For the text-containing cell, return its midpoint in [X, Y] coordinate format. 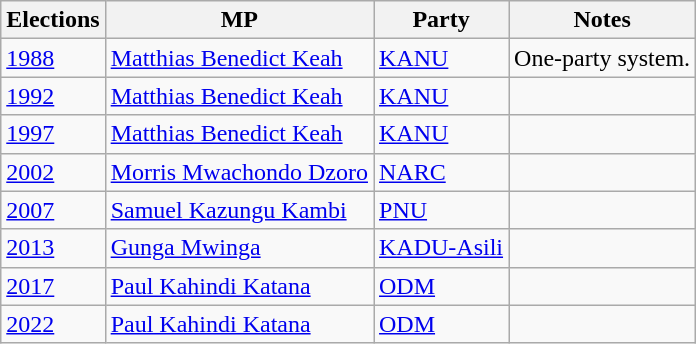
KADU-Asili [442, 248]
Party [442, 20]
MP [239, 20]
2017 [53, 286]
One-party system. [602, 58]
PNU [442, 210]
Gunga Mwinga [239, 248]
1992 [53, 96]
NARC [442, 172]
Samuel Kazungu Kambi [239, 210]
2013 [53, 248]
Morris Mwachondo Dzoro [239, 172]
1997 [53, 134]
1988 [53, 58]
Elections [53, 20]
2022 [53, 324]
2007 [53, 210]
2002 [53, 172]
Notes [602, 20]
